Provide the (x, y) coordinate of the cell's center where the given text is located.  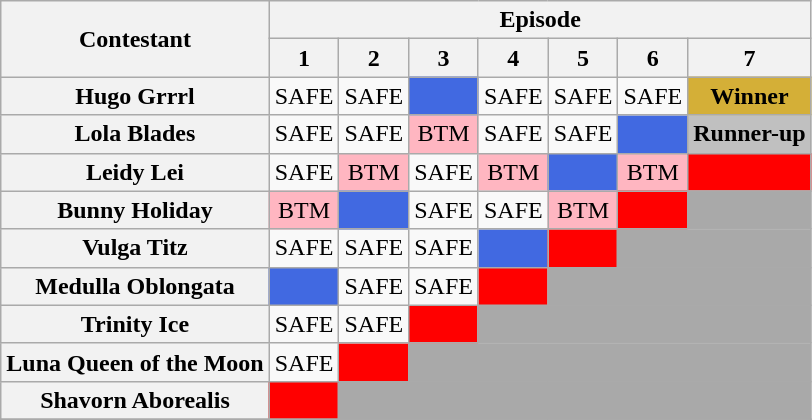
Trinity Ice (135, 324)
Shavorn Aborealis (135, 400)
Contestant (135, 39)
Lola Blades (135, 134)
Bunny Holiday (135, 210)
3 (444, 58)
Episode (540, 20)
5 (583, 58)
Vulga Titz (135, 248)
Winner (750, 96)
2 (374, 58)
4 (513, 58)
7 (750, 58)
Leidy Lei (135, 172)
Runner-up (750, 134)
6 (653, 58)
Medulla Oblongata (135, 286)
Luna Queen of the Moon (135, 362)
Hugo Grrrl (135, 96)
1 (304, 58)
